Detect which cell encompasses the target text, then output its [x, y] center coordinate. 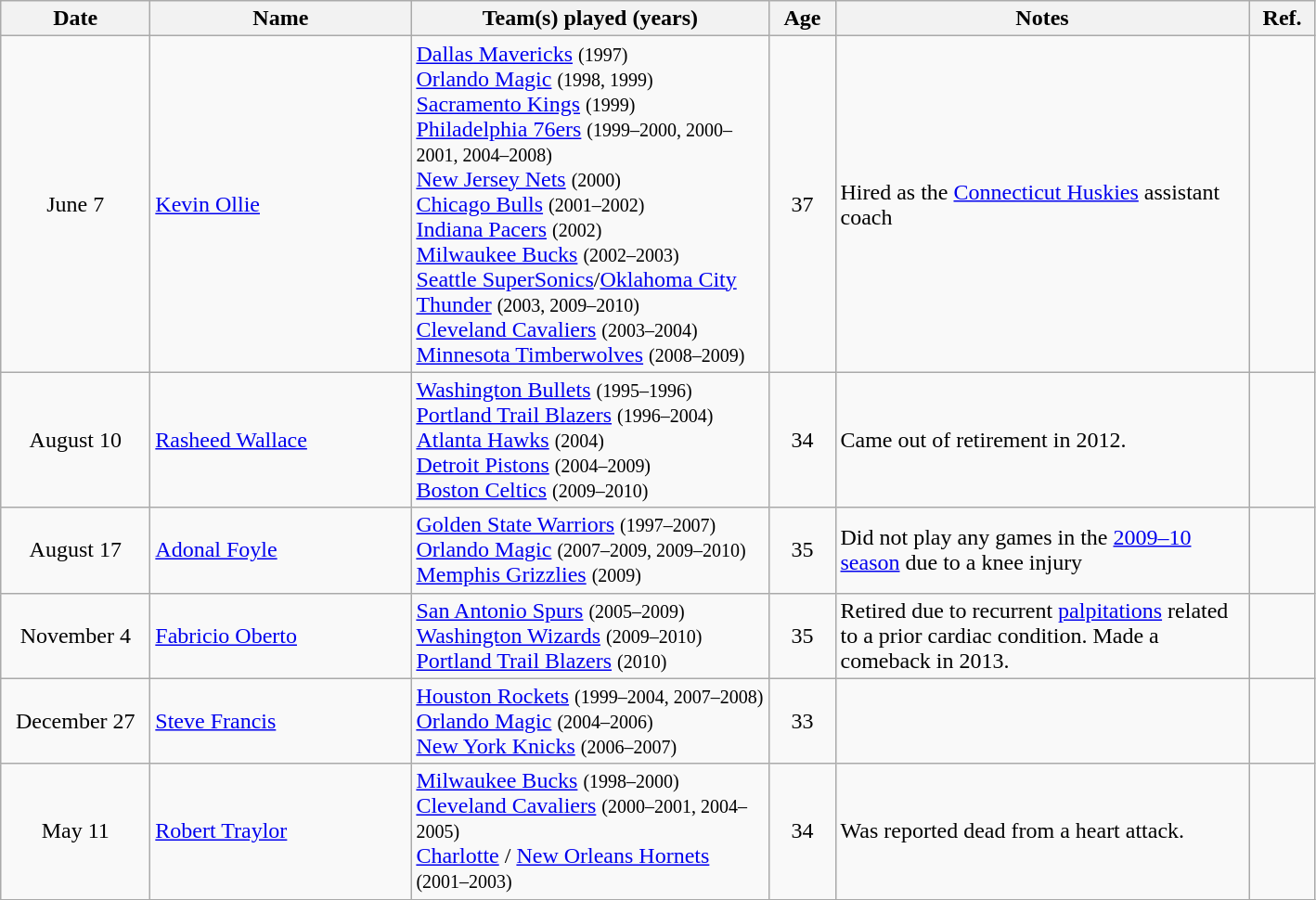
November 4 [76, 636]
Houston Rockets (1999–2004, 2007–2008)Orlando Magic (2004–2006)New York Knicks (2006–2007) [590, 721]
Milwaukee Bucks (1998–2000)Cleveland Cavaliers (2000–2001, 2004–2005)Charlotte / New Orleans Hornets (2001–2003) [590, 831]
Adonal Foyle [280, 550]
Hired as the Connecticut Huskies assistant coach [1042, 204]
Notes [1042, 19]
August 10 [76, 440]
Came out of retirement in 2012. [1042, 440]
33 [802, 721]
Rasheed Wallace [280, 440]
Golden State Warriors (1997–2007)Orlando Magic (2007–2009, 2009–2010)Memphis Grizzlies (2009) [590, 550]
August 17 [76, 550]
December 27 [76, 721]
Name [280, 19]
Team(s) played (years) [590, 19]
Ref. [1283, 19]
37 [802, 204]
Steve Francis [280, 721]
Kevin Ollie [280, 204]
June 7 [76, 204]
Washington Bullets (1995–1996)Portland Trail Blazers (1996–2004)Atlanta Hawks (2004)Detroit Pistons (2004–2009)Boston Celtics (2009–2010) [590, 440]
Retired due to recurrent palpitations related to a prior cardiac condition. Made a comeback in 2013. [1042, 636]
San Antonio Spurs (2005–2009)Washington Wizards (2009–2010)Portland Trail Blazers (2010) [590, 636]
Robert Traylor [280, 831]
Did not play any games in the 2009–10 season due to a knee injury [1042, 550]
Was reported dead from a heart attack. [1042, 831]
Age [802, 19]
Date [76, 19]
Fabricio Oberto [280, 636]
May 11 [76, 831]
